Find where the given text appears and provide that cell's center as (x, y) coordinate. 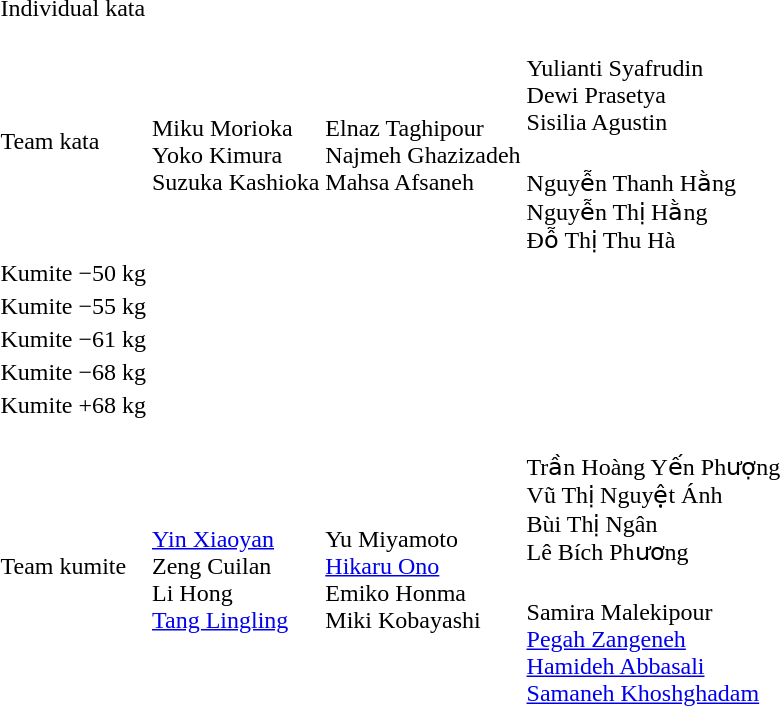
Elnaz TaghipourNajmeh GhazizadehMahsa Afsaneh (423, 141)
Miku MoriokaYoko KimuraSuzuka Kashioka (236, 141)
